Identify which cell holds the provided text, then report its [x, y] central coordinate. 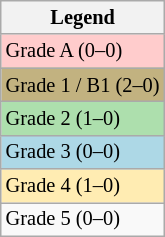
Legend [83, 17]
Grade 5 (0–0) [83, 219]
Grade 3 (0–0) [83, 152]
Grade 4 (1–0) [83, 186]
Grade 2 (1–0) [83, 118]
Grade 1 / B1 (2–0) [83, 85]
Grade A (0–0) [83, 51]
